Determine the [X, Y] coordinate at the center of the cell enclosing the given text.  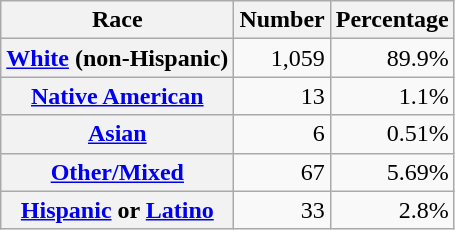
1,059 [282, 58]
Race [118, 20]
White (non-Hispanic) [118, 58]
Percentage [392, 20]
Hispanic or Latino [118, 210]
Asian [118, 134]
6 [282, 134]
13 [282, 96]
Other/Mixed [118, 172]
0.51% [392, 134]
89.9% [392, 58]
1.1% [392, 96]
67 [282, 172]
Number [282, 20]
33 [282, 210]
2.8% [392, 210]
Native American [118, 96]
5.69% [392, 172]
